Extract the [x, y] coordinate from the center of the cell holding the provided text.  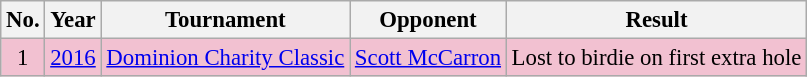
Scott McCarron [428, 58]
Result [656, 20]
Opponent [428, 20]
Year [73, 20]
Tournament [226, 20]
No. [23, 20]
2016 [73, 58]
Lost to birdie on first extra hole [656, 58]
1 [23, 58]
Dominion Charity Classic [226, 58]
